Scan for the cell matching the given text and deliver its (X, Y) coordinate at center. 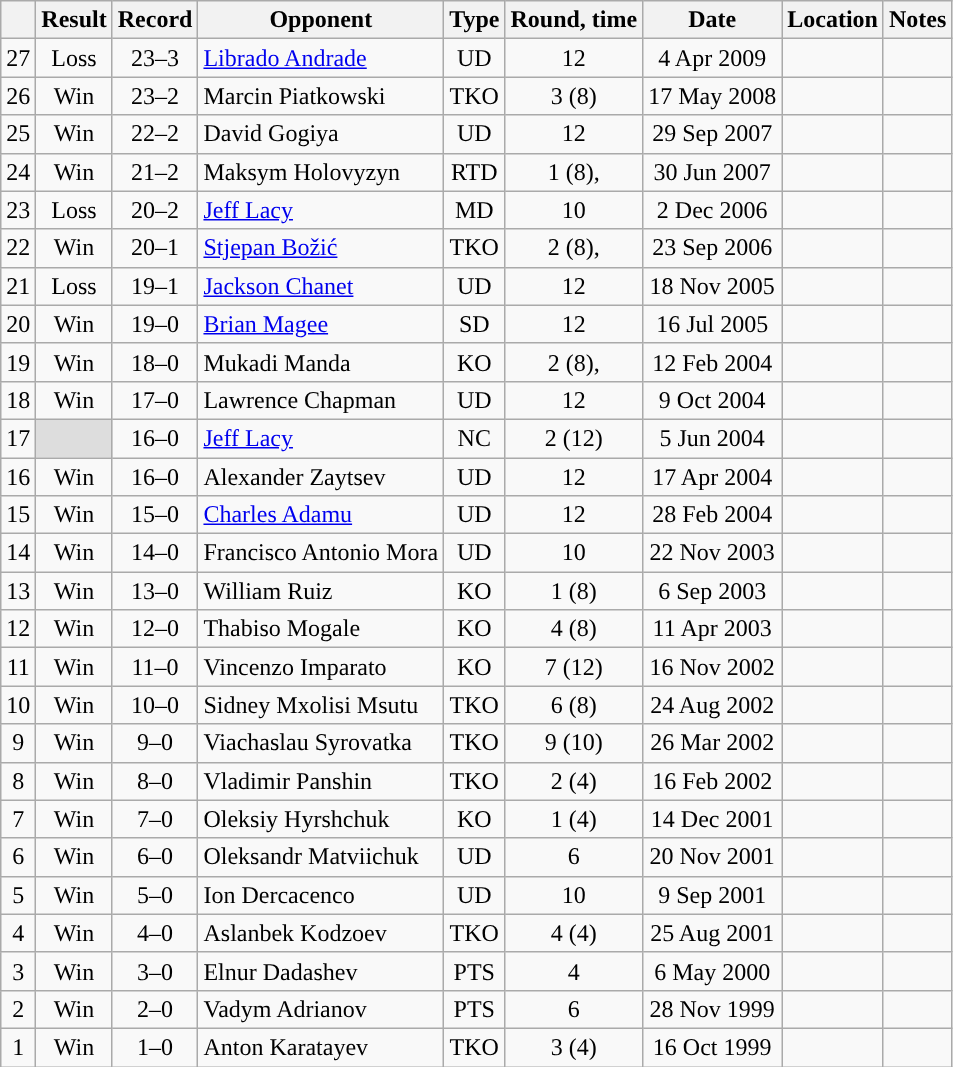
1–0 (155, 1047)
4 (4) (574, 933)
17–0 (155, 400)
Vladimir Panshin (321, 781)
18 Nov 2005 (712, 286)
14 Dec 2001 (712, 819)
12–0 (155, 629)
13 (18, 591)
7 (18, 819)
25 (18, 134)
9–0 (155, 743)
9 (10) (574, 743)
Maksym Holovyzyn (321, 172)
Vincenzo Imparato (321, 667)
18 (18, 400)
17 Apr 2004 (712, 477)
14–0 (155, 553)
26 Mar 2002 (712, 743)
SD (474, 324)
1 (4) (574, 819)
Charles Adamu (321, 515)
19 (18, 362)
1 (18, 1047)
30 Jun 2007 (712, 172)
27 (18, 58)
20–1 (155, 248)
7 (12) (574, 667)
23 Sep 2006 (712, 248)
Brian Magee (321, 324)
RTD (474, 172)
4 (8) (574, 629)
14 (18, 553)
8 (18, 781)
3 (8) (574, 96)
3–0 (155, 971)
William Ruiz (321, 591)
David Gogiya (321, 134)
26 (18, 96)
9 Oct 2004 (712, 400)
6 May 2000 (712, 971)
6 Sep 2003 (712, 591)
21 (18, 286)
20 Nov 2001 (712, 857)
Elnur Dadashev (321, 971)
Ion Dercacenco (321, 895)
Date (712, 20)
2 (18, 1009)
20–2 (155, 210)
5 Jun 2004 (712, 438)
8–0 (155, 781)
Oleksiy Hyrshchuk (321, 819)
18–0 (155, 362)
22 (18, 248)
10–0 (155, 705)
28 Feb 2004 (712, 515)
3 (18, 971)
29 Sep 2007 (712, 134)
2–0 (155, 1009)
16 (18, 477)
Francisco Antonio Mora (321, 553)
17 (18, 438)
NC (474, 438)
16 Oct 1999 (712, 1047)
24 Aug 2002 (712, 705)
5 (18, 895)
9 Sep 2001 (712, 895)
11 (18, 667)
Round, time (574, 20)
28 Nov 1999 (712, 1009)
Opponent (321, 20)
Record (155, 20)
Vadym Adrianov (321, 1009)
23–2 (155, 96)
Result (74, 20)
6 (8) (574, 705)
22–2 (155, 134)
Sidney Mxolisi Msutu (321, 705)
16 Feb 2002 (712, 781)
4–0 (155, 933)
16 Nov 2002 (712, 667)
Mukadi Manda (321, 362)
Librado Andrade (321, 58)
Marcin Piatkowski (321, 96)
23 (18, 210)
Viachaslau Syrovatka (321, 743)
13–0 (155, 591)
15–0 (155, 515)
4 Apr 2009 (712, 58)
17 May 2008 (712, 96)
1 (8) (574, 591)
Anton Karatayev (321, 1047)
20 (18, 324)
Oleksandr Matviichuk (321, 857)
12 Feb 2004 (712, 362)
2 Dec 2006 (712, 210)
Stjepan Božić (321, 248)
19–0 (155, 324)
22 Nov 2003 (712, 553)
16 Jul 2005 (712, 324)
7–0 (155, 819)
2 (12) (574, 438)
19–1 (155, 286)
Notes (917, 20)
Aslanbek Kodzoev (321, 933)
2 (4) (574, 781)
Type (474, 20)
Location (833, 20)
11–0 (155, 667)
25 Aug 2001 (712, 933)
9 (18, 743)
23–3 (155, 58)
Lawrence Chapman (321, 400)
11 Apr 2003 (712, 629)
15 (18, 515)
Jackson Chanet (321, 286)
Alexander Zaytsev (321, 477)
Thabiso Mogale (321, 629)
24 (18, 172)
5–0 (155, 895)
MD (474, 210)
6–0 (155, 857)
1 (8), (574, 172)
21–2 (155, 172)
3 (4) (574, 1047)
